Capture the cell that displays the provided text and extract its [x, y] central coordinate. 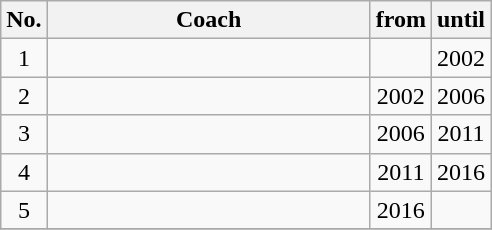
2 [24, 96]
until [460, 20]
from [400, 20]
Coach [208, 20]
5 [24, 210]
4 [24, 172]
3 [24, 134]
1 [24, 58]
No. [24, 20]
